Extract the (X, Y) coordinate from the center of the cell holding the provided text.  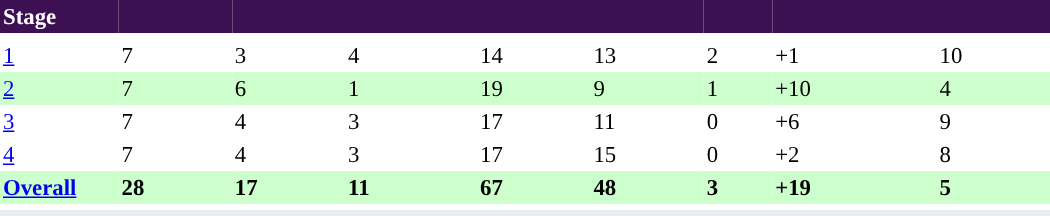
28 (174, 188)
5 (994, 188)
48 (646, 188)
+10 (854, 88)
8 (994, 154)
14 (534, 56)
+2 (854, 154)
+19 (854, 188)
13 (646, 56)
+6 (854, 122)
Stage (59, 16)
+1 (854, 56)
67 (534, 188)
6 (288, 88)
Overall (59, 188)
19 (534, 88)
15 (646, 154)
10 (994, 56)
